Detect which cell encompasses the target text, then output its [X, Y] center coordinate. 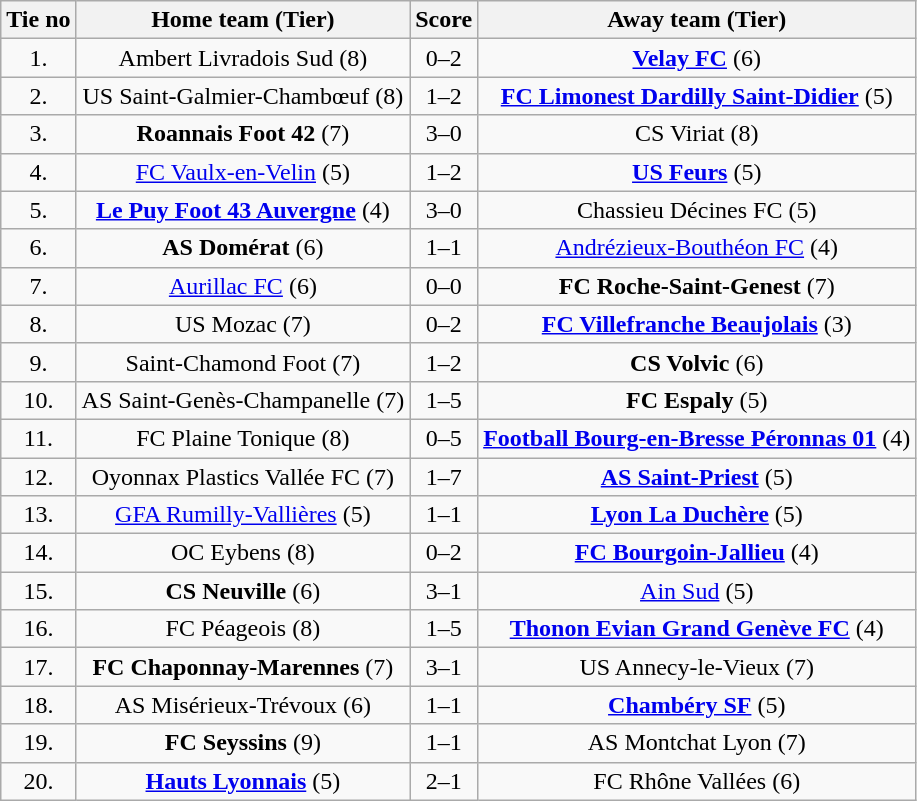
9. [38, 362]
FC Villefranche Beaujolais (3) [697, 324]
Aurillac FC (6) [243, 286]
20. [38, 781]
Football Bourg-en-Bresse Péronnas 01 (4) [697, 438]
CS Viriat (8) [697, 134]
0–5 [444, 438]
AS Saint-Genès-Champanelle (7) [243, 400]
8. [38, 324]
1–7 [444, 477]
2. [38, 96]
14. [38, 553]
Saint-Chamond Foot (7) [243, 362]
Chassieu Décines FC (5) [697, 210]
19. [38, 743]
Andrézieux-Bouthéon FC (4) [697, 248]
CS Neuville (6) [243, 591]
1. [38, 58]
Ain Sud (5) [697, 591]
5. [38, 210]
Tie no [38, 20]
US Saint-Galmier-Chambœuf (8) [243, 96]
OC Eybens (8) [243, 553]
FC Vaulx-en-Velin (5) [243, 172]
18. [38, 705]
17. [38, 667]
CS Volvic (6) [697, 362]
AS Montchat Lyon (7) [697, 743]
3. [38, 134]
6. [38, 248]
GFA Rumilly-Vallières (5) [243, 515]
Roannais Foot 42 (7) [243, 134]
4. [38, 172]
AS Saint-Priest (5) [697, 477]
11. [38, 438]
13. [38, 515]
Home team (Tier) [243, 20]
0–0 [444, 286]
FC Espaly (5) [697, 400]
FC Seyssins (9) [243, 743]
12. [38, 477]
15. [38, 591]
Lyon La Duchère (5) [697, 515]
FC Plaine Tonique (8) [243, 438]
16. [38, 629]
US Mozac (7) [243, 324]
Away team (Tier) [697, 20]
Oyonnax Plastics Vallée FC (7) [243, 477]
Hauts Lyonnais (5) [243, 781]
FC Limonest Dardilly Saint-Didier (5) [697, 96]
FC Roche-Saint-Genest (7) [697, 286]
Le Puy Foot 43 Auvergne (4) [243, 210]
FC Péageois (8) [243, 629]
Thonon Evian Grand Genève FC (4) [697, 629]
Ambert Livradois Sud (8) [243, 58]
Velay FC (6) [697, 58]
FC Rhône Vallées (6) [697, 781]
2–1 [444, 781]
FC Bourgoin-Jallieu (4) [697, 553]
US Annecy-le-Vieux (7) [697, 667]
Chambéry SF (5) [697, 705]
Score [444, 20]
7. [38, 286]
AS Domérat (6) [243, 248]
US Feurs (5) [697, 172]
10. [38, 400]
AS Misérieux-Trévoux (6) [243, 705]
FC Chaponnay-Marennes (7) [243, 667]
